Pinpoint the cell where the given text exists, returning its [X, Y] midpoint coordinate. 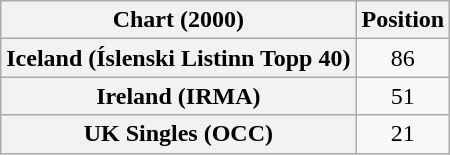
Ireland (IRMA) [178, 96]
Chart (2000) [178, 20]
51 [403, 96]
UK Singles (OCC) [178, 134]
Position [403, 20]
86 [403, 58]
21 [403, 134]
Iceland (Íslenski Listinn Topp 40) [178, 58]
